Return (x, y) of the center of cell containing provided text 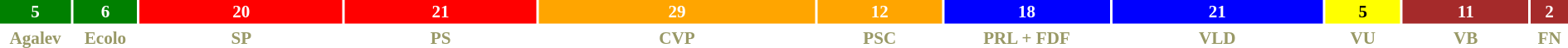
29 (677, 12)
18 (1027, 12)
20 (241, 12)
6 (105, 12)
2 (1550, 12)
11 (1465, 12)
12 (879, 12)
